Extract the (X, Y) coordinate from the center of the cell holding the provided text.  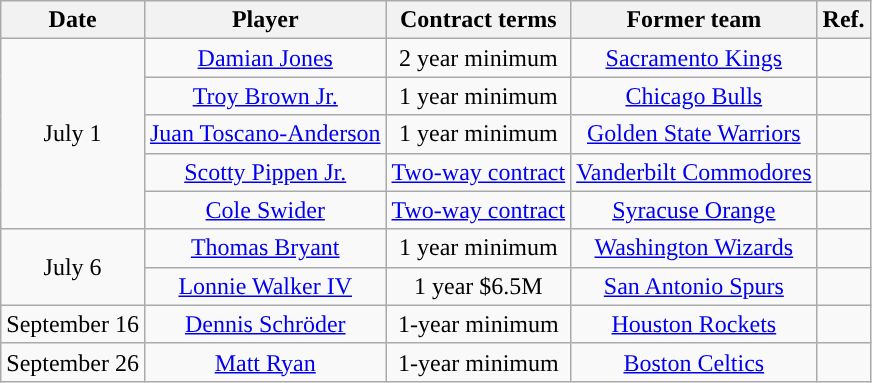
Contract terms (478, 20)
Vanderbilt Commodores (694, 172)
2 year minimum (478, 58)
Matt Ryan (265, 362)
September 26 (73, 362)
Scotty Pippen Jr. (265, 172)
San Antonio Spurs (694, 286)
Chicago Bulls (694, 96)
Lonnie Walker IV (265, 286)
Ref. (844, 20)
Damian Jones (265, 58)
July 6 (73, 267)
Washington Wizards (694, 248)
Troy Brown Jr. (265, 96)
Date (73, 20)
1 year $6.5M (478, 286)
Boston Celtics (694, 362)
Former team (694, 20)
Houston Rockets (694, 324)
Sacramento Kings (694, 58)
September 16 (73, 324)
Juan Toscano-Anderson (265, 134)
Player (265, 20)
Syracuse Orange (694, 210)
Cole Swider (265, 210)
Thomas Bryant (265, 248)
Golden State Warriors (694, 134)
Dennis Schröder (265, 324)
July 1 (73, 134)
